Identify which cell holds the provided text, then report its (X, Y) central coordinate. 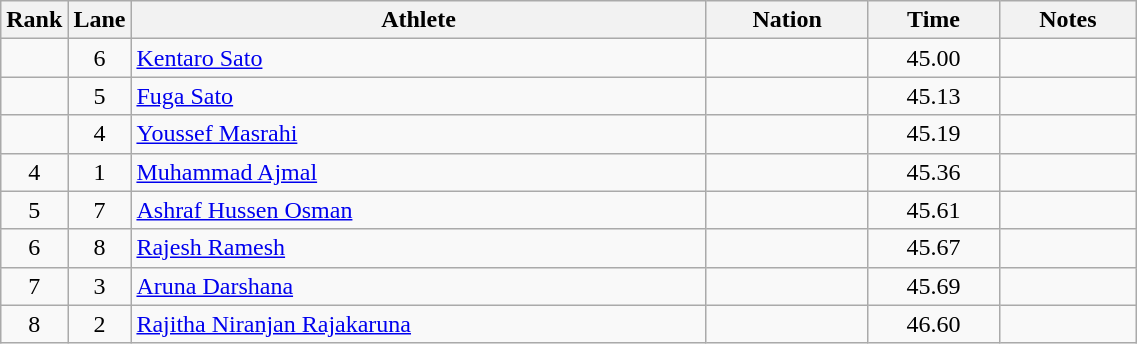
Muhammad Ajmal (418, 172)
Rajitha Niranjan Rajakaruna (418, 324)
2 (100, 324)
Athlete (418, 20)
45.19 (934, 134)
45.67 (934, 248)
45.13 (934, 96)
Time (934, 20)
Notes (1068, 20)
45.00 (934, 58)
Rajesh Ramesh (418, 248)
3 (100, 286)
Aruna Darshana (418, 286)
Youssef Masrahi (418, 134)
Nation (787, 20)
Ashraf Hussen Osman (418, 210)
Lane (100, 20)
45.61 (934, 210)
Rank (34, 20)
Kentaro Sato (418, 58)
46.60 (934, 324)
Fuga Sato (418, 96)
1 (100, 172)
45.69 (934, 286)
45.36 (934, 172)
